Determine the (x, y) coordinate at the center of the cell enclosing the given text.  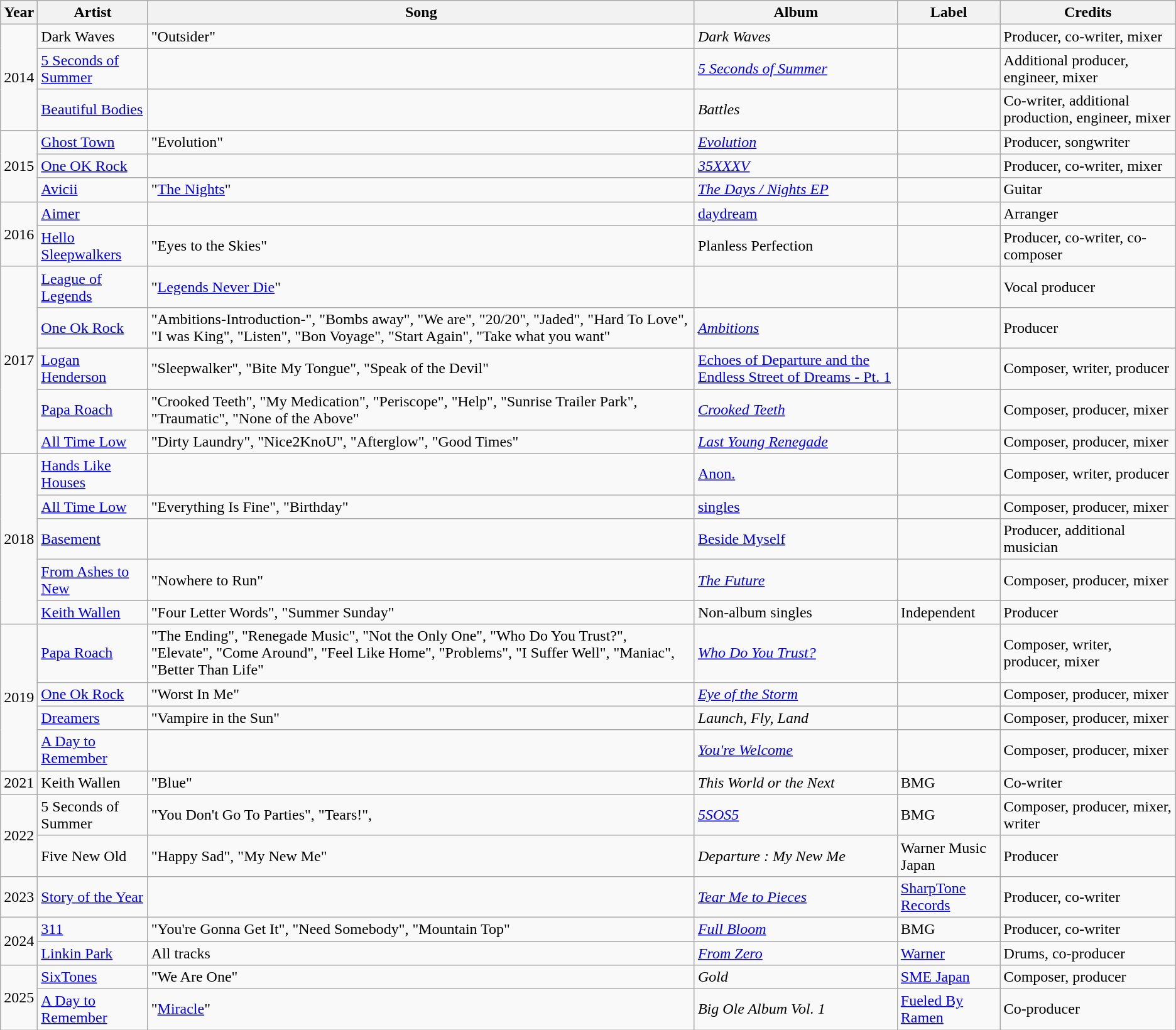
Crooked Teeth (795, 409)
"Worst In Me" (421, 694)
Full Bloom (795, 929)
"Dirty Laundry", "Nice2KnoU", "Afterglow", "Good Times" (421, 442)
Drums, co-producer (1088, 953)
Big Ole Album Vol. 1 (795, 1010)
This World or the Next (795, 783)
Departure : My New Me (795, 855)
Artist (93, 13)
2015 (19, 166)
Producer, songwriter (1088, 142)
Echoes of Departure and the Endless Street of Dreams - Pt. 1 (795, 368)
2018 (19, 539)
The Days / Nights EP (795, 190)
Linkin Park (93, 953)
Album (795, 13)
2021 (19, 783)
5SOS5 (795, 815)
SME Japan (949, 977)
daydream (795, 214)
"Outsider" (421, 36)
Independent (949, 612)
"Eyes to the Skies" (421, 246)
311 (93, 929)
One OK Rock (93, 166)
Arranger (1088, 214)
"Nowhere to Run" (421, 580)
Last Young Renegade (795, 442)
SixTones (93, 977)
From Zero (795, 953)
"The Nights" (421, 190)
Composer, producer, mixer, writer (1088, 815)
Co-writer, additional production, engineer, mixer (1088, 109)
SharpTone Records (949, 897)
2019 (19, 697)
"Miracle" (421, 1010)
2023 (19, 897)
Avicii (93, 190)
Additional producer, engineer, mixer (1088, 69)
The Future (795, 580)
Co-writer (1088, 783)
Ambitions (795, 328)
"Legends Never Die" (421, 286)
Fueled By Ramen (949, 1010)
Hands Like Houses (93, 475)
Anon. (795, 475)
Tear Me to Pieces (795, 897)
Composer, producer (1088, 977)
"Happy Sad", "My New Me" (421, 855)
Eye of the Storm (795, 694)
Beautiful Bodies (93, 109)
Battles (795, 109)
Dreamers (93, 718)
All tracks (421, 953)
Warner Music Japan (949, 855)
35XXXV (795, 166)
"Everything Is Fine", "Birthday" (421, 507)
"Vampire in the Sun" (421, 718)
"We Are One" (421, 977)
Co-producer (1088, 1010)
Year (19, 13)
Launch, Fly, Land (795, 718)
"Crooked Teeth", "My Medication", "Periscope", "Help", "Sunrise Trailer Park", "Traumatic", "None of the Above" (421, 409)
Evolution (795, 142)
Gold (795, 977)
Producer, co-writer, co-composer (1088, 246)
singles (795, 507)
"Sleepwalker", "Bite My Tongue", "Speak of the Devil" (421, 368)
"You're Gonna Get It", "Need Somebody", "Mountain Top" (421, 929)
You're Welcome (795, 750)
"Four Letter Words", "Summer Sunday" (421, 612)
Planless Perfection (795, 246)
2016 (19, 234)
Label (949, 13)
2017 (19, 360)
Guitar (1088, 190)
Beside Myself (795, 539)
Warner (949, 953)
Logan Henderson (93, 368)
Hello Sleepwalkers (93, 246)
Story of the Year (93, 897)
Aimer (93, 214)
2024 (19, 941)
2014 (19, 77)
League of Legends (93, 286)
2022 (19, 835)
Composer, writer, producer, mixer (1088, 653)
Song (421, 13)
2025 (19, 997)
Who Do You Trust? (795, 653)
Producer, additional musician (1088, 539)
Vocal producer (1088, 286)
Non-album singles (795, 612)
Credits (1088, 13)
Ghost Town (93, 142)
"You Don't Go To Parties", "Tears!", (421, 815)
From Ashes to New (93, 580)
Five New Old (93, 855)
"Blue" (421, 783)
"Evolution" (421, 142)
Basement (93, 539)
